Identify which cell holds the provided text, then report its [x, y] central coordinate. 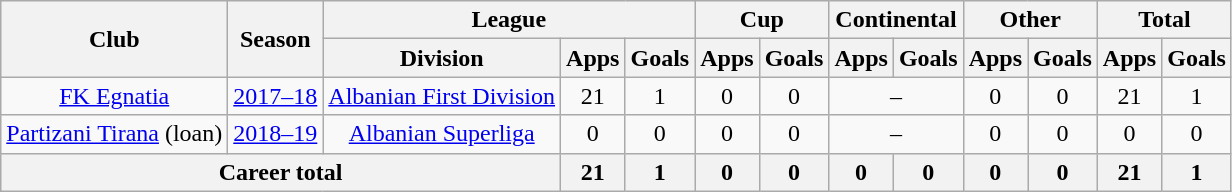
Partizani Tirana (loan) [114, 134]
Total [1164, 20]
Albanian Superliga [442, 134]
FK Egnatia [114, 96]
2018–19 [276, 134]
Club [114, 39]
Season [276, 39]
Cup [762, 20]
League [509, 20]
Division [442, 58]
Other [1030, 20]
Career total [281, 172]
Albanian First Division [442, 96]
Continental [896, 20]
2017–18 [276, 96]
